Return the (x, y) coordinate for the center point of the cell that contains the specified text.  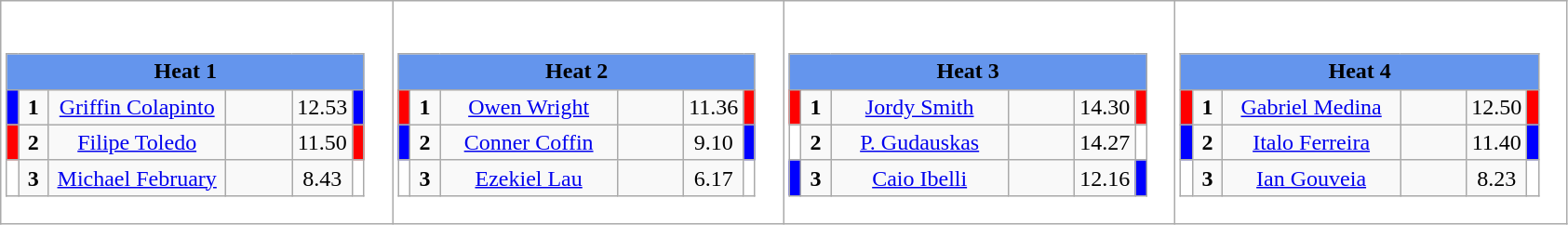
11.50 (322, 142)
Jordy Smith (919, 107)
8.43 (322, 178)
11.36 (714, 107)
Conner Coffin (529, 142)
9.10 (714, 142)
Ian Gouveia (1312, 178)
Heat 3 (968, 72)
P. Gudauskas (919, 142)
Ezekiel Lau (529, 178)
Heat 4 1 Gabriel Medina 12.50 2 Italo Ferreira 11.40 3 Ian Gouveia 8.23 (1372, 112)
12.16 (1106, 178)
6.17 (714, 178)
14.30 (1106, 107)
12.50 (1496, 107)
Heat 1 (185, 72)
Michael February (138, 178)
Heat 1 1 Griffin Colapinto 12.53 2 Filipe Toledo 11.50 3 Michael February 8.43 (197, 112)
Italo Ferreira (1312, 142)
Owen Wright (529, 107)
12.53 (322, 107)
Heat 4 (1360, 72)
Heat 2 1 Owen Wright 11.36 2 Conner Coffin 9.10 3 Ezekiel Lau 6.17 (588, 112)
Heat 3 1 Jordy Smith 14.30 2 P. Gudauskas 14.27 3 Caio Ibelli 12.16 (979, 112)
8.23 (1496, 178)
Griffin Colapinto (138, 107)
Heat 2 (577, 72)
14.27 (1106, 142)
11.40 (1496, 142)
Caio Ibelli (919, 178)
Filipe Toledo (138, 142)
Gabriel Medina (1312, 107)
